From the cell containing the given text, extract its center point as [x, y] coordinate. 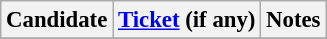
Notes [294, 20]
Candidate [57, 20]
Ticket (if any) [187, 20]
